Identify which cell holds the provided text, then report its [X, Y] central coordinate. 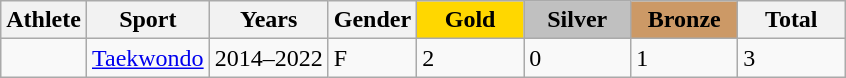
2 [470, 58]
Years [268, 20]
F [372, 58]
0 [578, 58]
Athlete [44, 20]
Silver [578, 20]
Gender [372, 20]
Taekwondo [148, 58]
Sport [148, 20]
Total [792, 20]
1 [684, 58]
Gold [470, 20]
3 [792, 58]
Bronze [684, 20]
2014–2022 [268, 58]
